Output the [x, y] coordinate of the center of the cell containing the given text.  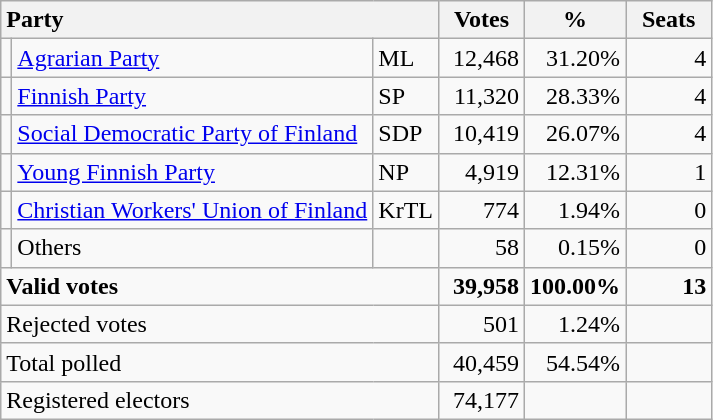
Social Democratic Party of Finland [192, 134]
Total polled [220, 362]
SDP [406, 134]
Registered electors [220, 400]
Votes [482, 20]
501 [482, 324]
1.94% [576, 210]
31.20% [576, 58]
Agrarian Party [192, 58]
Valid votes [220, 286]
28.33% [576, 96]
774 [482, 210]
Christian Workers' Union of Finland [192, 210]
NP [406, 172]
10,419 [482, 134]
KrTL [406, 210]
12.31% [576, 172]
11,320 [482, 96]
100.00% [576, 286]
12,468 [482, 58]
1.24% [576, 324]
26.07% [576, 134]
1 [669, 172]
74,177 [482, 400]
Finnish Party [192, 96]
% [576, 20]
4,919 [482, 172]
13 [669, 286]
ML [406, 58]
58 [482, 248]
Seats [669, 20]
40,459 [482, 362]
Rejected votes [220, 324]
0.15% [576, 248]
Others [192, 248]
54.54% [576, 362]
SP [406, 96]
39,958 [482, 286]
Young Finnish Party [192, 172]
Party [220, 20]
